Provide the (X, Y) coordinate of the cell's center where the given text is located.  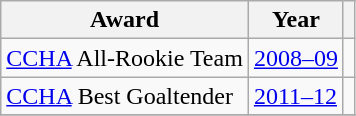
2011–12 (296, 96)
Year (296, 20)
CCHA All-Rookie Team (125, 58)
Award (125, 20)
CCHA Best Goaltender (125, 96)
2008–09 (296, 58)
